Determine the (X, Y) coordinate at the center of the cell enclosing the given text.  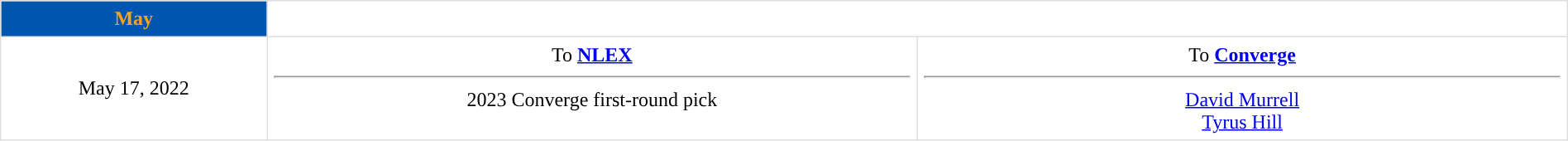
To NLEX2023 Converge first-round pick (592, 88)
May (134, 19)
May 17, 2022 (134, 88)
To ConvergeDavid MurrellTyrus Hill (1242, 88)
